Identify which cell holds the provided text, then report its [X, Y] central coordinate. 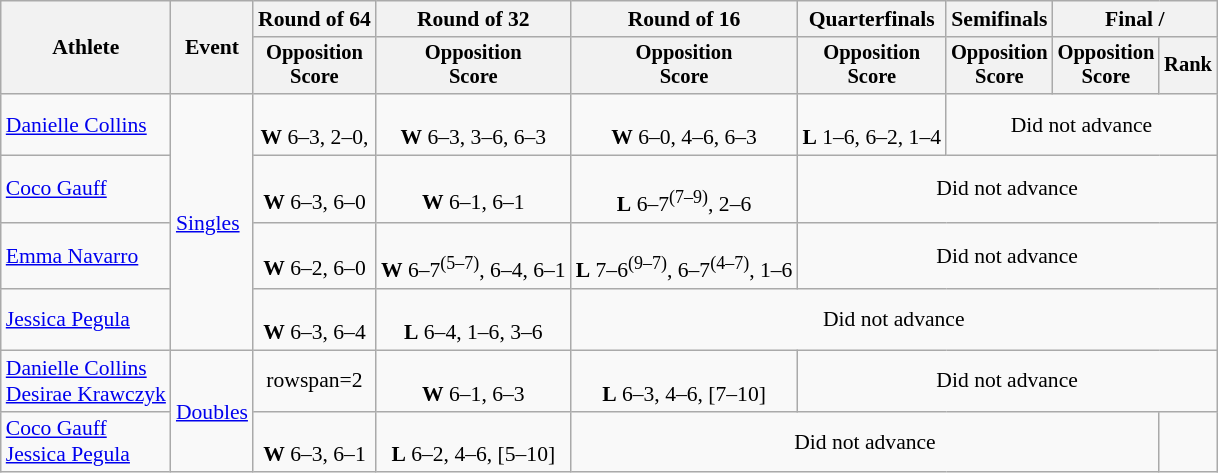
Danielle Collins [86, 124]
Rank [1188, 66]
Emma Navarro [86, 256]
Quarterfinals [872, 19]
Round of 32 [474, 19]
Final / [1135, 19]
Jessica Pegula [86, 320]
Danielle CollinsDesirae Krawczyk [86, 380]
L 6–4, 1–6, 3–6 [474, 320]
Coco Gauff [86, 190]
Doubles [212, 411]
Singles [212, 222]
W 6–3, 2–0, [314, 124]
W 6–0, 4–6, 6–3 [684, 124]
L 6–3, 4–6, [7–10] [684, 380]
Coco GauffJessica Pegula [86, 442]
W 6–2, 6–0 [314, 256]
W 6–3, 6–4 [314, 320]
L 7–6(9–7), 6–7(4–7), 1–6 [684, 256]
W 6–1, 6–1 [474, 190]
W 6–7(5–7), 6–4, 6–1 [474, 256]
L 6–2, 4–6, [5–10] [474, 442]
Round of 64 [314, 19]
L 1–6, 6–2, 1–4 [872, 124]
W 6–3, 6–0 [314, 190]
W 6–3, 6–1 [314, 442]
Event [212, 48]
Round of 16 [684, 19]
Semifinals [1000, 19]
Athlete [86, 48]
W 6–1, 6–3 [474, 380]
W 6–3, 3–6, 6–3 [474, 124]
L 6–7(7–9), 2–6 [684, 190]
rowspan=2 [314, 380]
